Search for the cell housing the specified text and yield its [x, y] center coordinate. 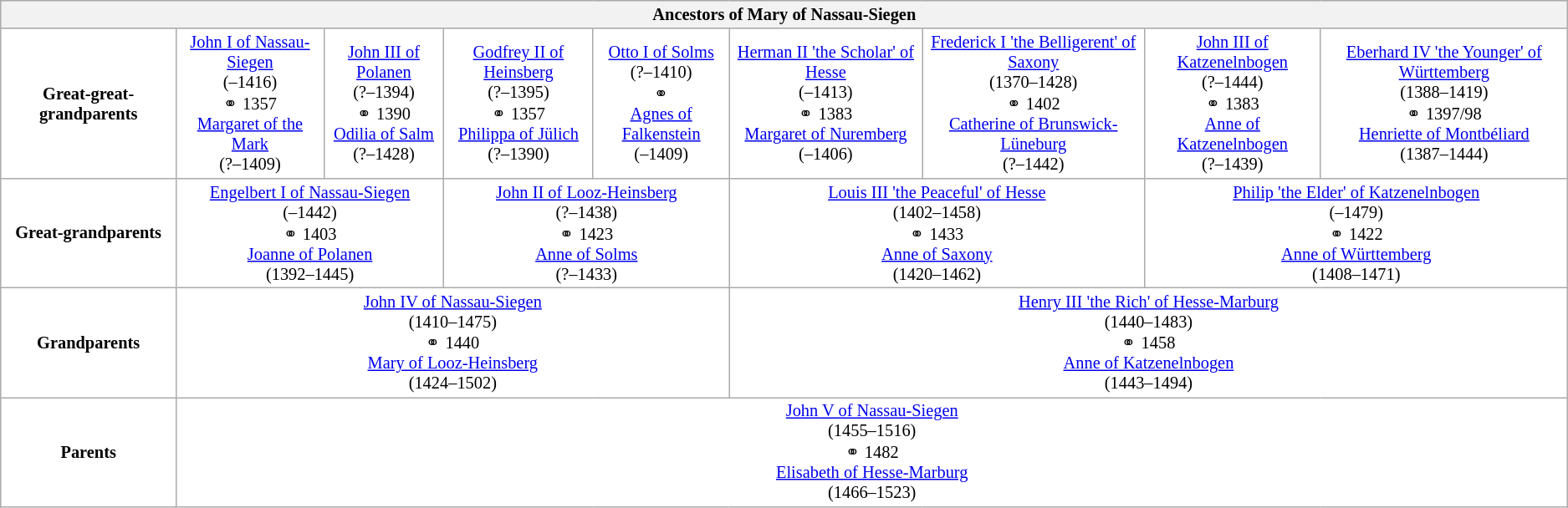
John IV of Nassau-Siegen(1410–1475)⚭ 1440Mary of Looz-Heinsberg(1424–1502) [453, 343]
Godfrey II of Heinsberg(?–1395)⚭ 1357Philippa of Jülich(?–1390) [518, 104]
John V of Nassau-Siegen(1455–1516)⚭ 1482Elisabeth of Hesse-Marburg(1466–1523) [872, 451]
Louis III 'the Peaceful' of Hesse(1402–1458)⚭ 1433Anne of Saxony(1420–1462) [937, 232]
Philip 'the Elder' of Katzenelnbogen(–1479)⚭ 1422Anne of Württemberg(1408–1471) [1356, 232]
Henry III 'the Rich' of Hesse-Marburg(1440–1483)⚭ 1458Anne of Katzenelnbogen(1443–1494) [1149, 343]
Great-great-grandparents [89, 104]
John III of Katzenelnbogen(?–1444)⚭ 1383Anne of Katzenelnbogen(?–1439) [1233, 104]
Eberhard IV 'the Younger' of Württemberg(1388–1419)⚭ 1397/98Henriette of Montbéliard(1387–1444) [1444, 104]
John I of Nassau-Siegen(–1416)⚭ 1357Margaret of the Mark(?–1409) [251, 104]
Otto I of Solms(?–1410)⚭Agnes of Falkenstein(–1409) [661, 104]
Engelbert I of Nassau-Siegen(–1442)⚭ 1403Joanne of Polanen(1392–1445) [310, 232]
Herman II 'the Scholar' of Hesse(–1413)⚭ 1383Margaret of Nuremberg(–1406) [826, 104]
John II of Looz-Heinsberg(?–1438)⚭ 1423Anne of Solms(?–1433) [587, 232]
Parents [89, 451]
John III of Polanen(?–1394)⚭ 1390Odilia of Salm(?–1428) [383, 104]
Great-grandparents [89, 232]
Frederick I 'the Belligerent' of Saxony(1370–1428)⚭ 1402Catherine of Brunswick-Lüneburg(?–1442) [1034, 104]
Ancestors of Mary of Nassau-Siegen [784, 14]
Grandparents [89, 343]
